Determine the [x, y] coordinate at the center of the cell enclosing the given text.  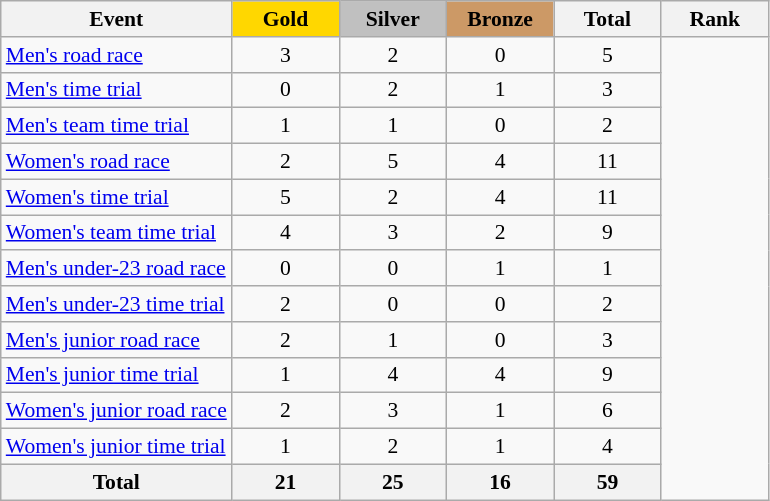
Silver [392, 19]
Women's junior time trial [116, 447]
Men's under-23 road race [116, 269]
Women's team time trial [116, 233]
Men's junior time trial [116, 375]
25 [392, 482]
6 [608, 411]
21 [286, 482]
Women's time trial [116, 197]
59 [608, 482]
Rank [714, 19]
Men's junior road race [116, 340]
Men's time trial [116, 90]
Men's team time trial [116, 126]
16 [500, 482]
Event [116, 19]
Women's junior road race [116, 411]
Gold [286, 19]
Bronze [500, 19]
Men's under-23 time trial [116, 304]
Men's road race [116, 55]
Women's road race [116, 162]
